For the text-containing cell, return its midpoint in (x, y) coordinate format. 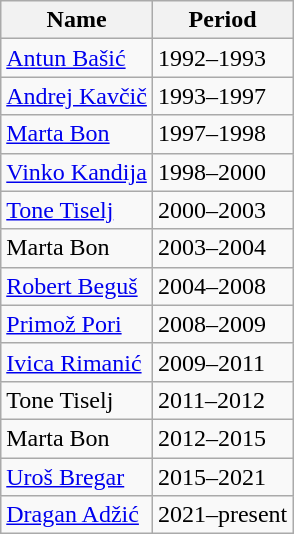
Andrej Kavčič (77, 96)
Vinko Kandija (77, 172)
Robert Beguš (77, 286)
Ivica Rimanić (77, 362)
2003–2004 (222, 248)
Dragan Adžić (77, 515)
Period (222, 20)
2004–2008 (222, 286)
1992–1993 (222, 58)
Name (77, 20)
Primož Pori (77, 324)
2021–present (222, 515)
Antun Bašić (77, 58)
2015–2021 (222, 477)
1997–1998 (222, 134)
2009–2011 (222, 362)
1998–2000 (222, 172)
2000–2003 (222, 210)
2011–2012 (222, 400)
2008–2009 (222, 324)
2012–2015 (222, 438)
1993–1997 (222, 96)
Uroš Bregar (77, 477)
